Provide the (x, y) coordinate of the cell's center where the given text is located.  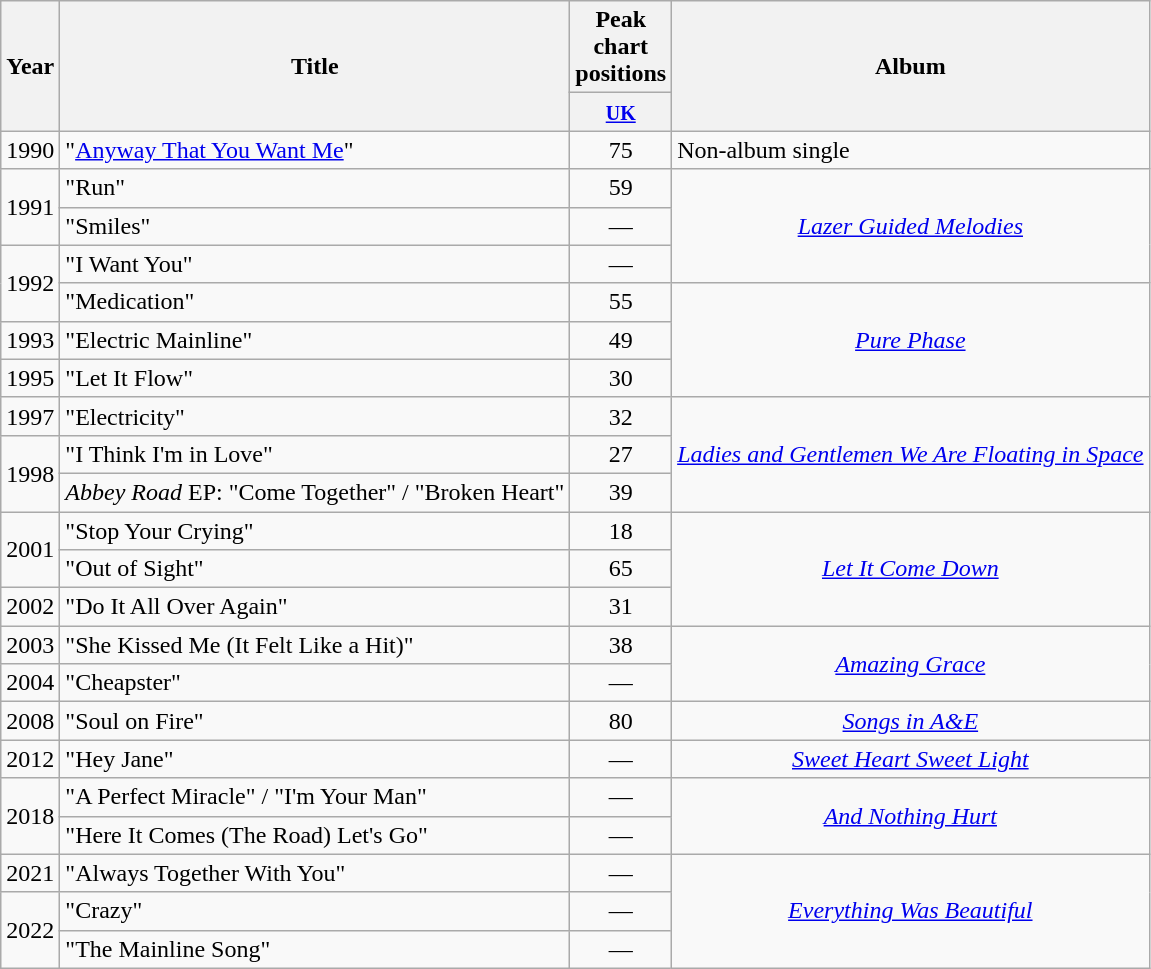
Year (30, 66)
"Stop Your Crying" (315, 531)
59 (621, 188)
"Crazy" (315, 911)
1990 (30, 150)
80 (621, 721)
"Here It Comes (The Road) Let's Go" (315, 835)
32 (621, 416)
"Let It Flow" (315, 378)
1998 (30, 473)
And Nothing Hurt (910, 816)
UK (621, 112)
2004 (30, 683)
1993 (30, 340)
"I Think I'm in Love" (315, 454)
75 (621, 150)
Ladies and Gentlemen We Are Floating in Space (910, 454)
55 (621, 302)
27 (621, 454)
"Do It All Over Again" (315, 607)
"Electricity" (315, 416)
49 (621, 340)
Non-album single (910, 150)
Pure Phase (910, 340)
Title (315, 66)
"Anyway That You Want Me" (315, 150)
2003 (30, 645)
38 (621, 645)
"Soul on Fire" (315, 721)
2001 (30, 550)
31 (621, 607)
2022 (30, 930)
65 (621, 569)
1992 (30, 283)
"I Want You" (315, 264)
"She Kissed Me (It Felt Like a Hit)" (315, 645)
30 (621, 378)
"Electric Mainline" (315, 340)
Amazing Grace (910, 664)
1995 (30, 378)
1991 (30, 207)
"Out of Sight" (315, 569)
Everything Was Beautiful (910, 911)
2021 (30, 873)
"A Perfect Miracle" / "I'm Your Man" (315, 797)
"Medication" (315, 302)
18 (621, 531)
Lazer Guided Melodies (910, 226)
Let It Come Down (910, 569)
"The Mainline Song" (315, 949)
39 (621, 492)
Abbey Road EP: "Come Together" / "Broken Heart" (315, 492)
2002 (30, 607)
Album (910, 66)
Songs in A&E (910, 721)
"Smiles" (315, 226)
1997 (30, 416)
"Hey Jane" (315, 759)
2018 (30, 816)
"Run" (315, 188)
"Cheapster" (315, 683)
Peak chart positions (621, 47)
2012 (30, 759)
Sweet Heart Sweet Light (910, 759)
"Always Together With You" (315, 873)
2008 (30, 721)
